Output the [x, y] coordinate of the center of the cell containing the given text.  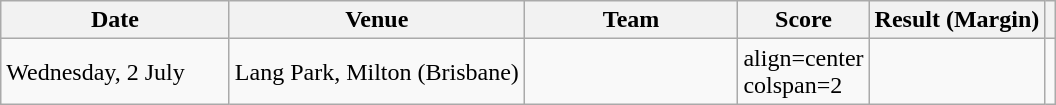
Lang Park, Milton (Brisbane) [376, 72]
Date [116, 20]
Team [631, 20]
align=center colspan=2 [804, 72]
Wednesday, 2 July [116, 72]
Result (Margin) [957, 20]
Venue [376, 20]
Score [804, 20]
